Locate the cell with the specified text and output its [x, y] center coordinate. 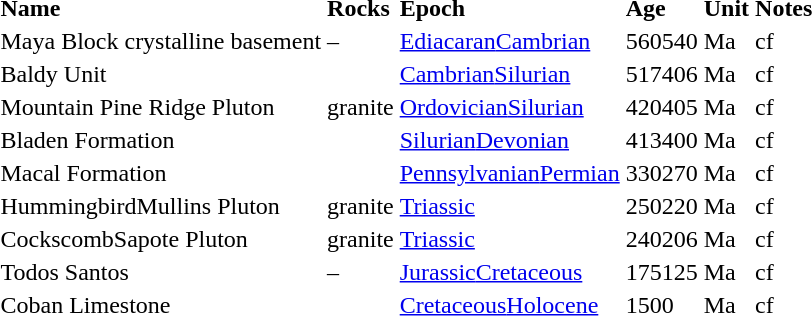
CambrianSilurian [510, 74]
175125 [662, 272]
EdiacaranCambrian [510, 41]
250220 [662, 206]
330270 [662, 173]
OrdovicianSilurian [510, 107]
240206 [662, 239]
560540 [662, 41]
420405 [662, 107]
PennsylvanianPermian [510, 173]
JurassicCretaceous [510, 272]
517406 [662, 74]
SilurianDevonian [510, 140]
413400 [662, 140]
